Detect which cell encompasses the target text, then output its (x, y) center coordinate. 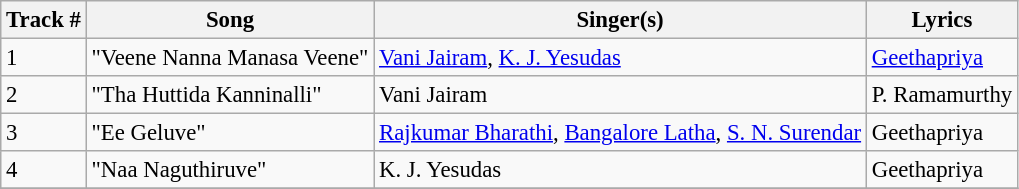
Rajkumar Bharathi, Bangalore Latha, S. N. Surendar (620, 133)
"Ee Geluve" (230, 133)
Singer(s) (620, 20)
Vani Jairam (620, 95)
Vani Jairam, K. J. Yesudas (620, 58)
Lyrics (942, 20)
Song (230, 20)
"Tha Huttida Kanninalli" (230, 95)
4 (44, 170)
Track # (44, 20)
3 (44, 133)
1 (44, 58)
P. Ramamurthy (942, 95)
2 (44, 95)
"Naa Naguthiruve" (230, 170)
K. J. Yesudas (620, 170)
"Veene Nanna Manasa Veene" (230, 58)
